Scan for the cell matching the given text and deliver its (X, Y) coordinate at center. 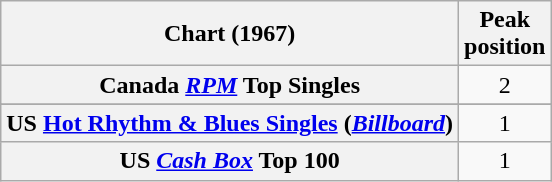
US Hot Rhythm & Blues Singles (Billboard) (230, 123)
Peak position (505, 34)
US Cash Box Top 100 (230, 161)
Chart (1967) (230, 34)
Canada RPM Top Singles (230, 85)
2 (505, 85)
